Scan for the cell matching the given text and deliver its (x, y) coordinate at center. 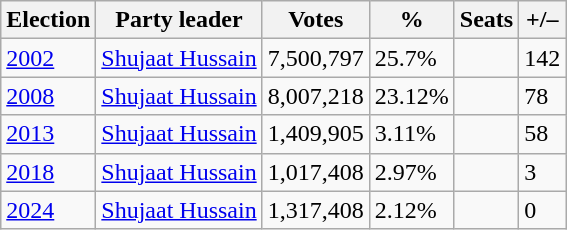
58 (542, 134)
2024 (48, 210)
25.7% (412, 58)
2013 (48, 134)
2002 (48, 58)
+/– (542, 20)
% (412, 20)
Election (48, 20)
2.12% (412, 210)
2008 (48, 96)
0 (542, 210)
78 (542, 96)
2.97% (412, 172)
8,007,218 (316, 96)
1,317,408 (316, 210)
142 (542, 58)
Party leader (179, 20)
3.11% (412, 134)
7,500,797 (316, 58)
1,017,408 (316, 172)
Seats (486, 20)
23.12% (412, 96)
3 (542, 172)
1,409,905 (316, 134)
2018 (48, 172)
Votes (316, 20)
